From the cell containing the given text, extract its center point as (X, Y) coordinate. 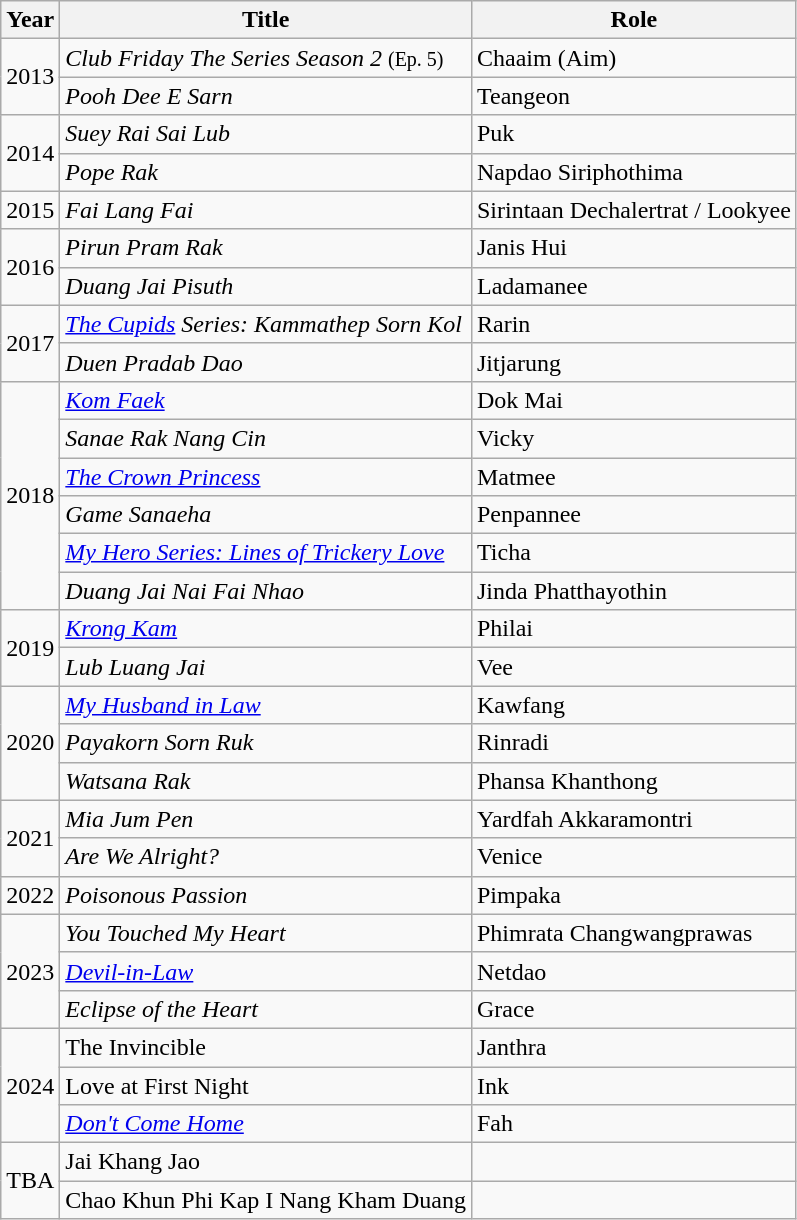
Yardfah Akkaramontri (634, 819)
2020 (30, 743)
Netdao (634, 971)
Sirintaan Dechalertrat / Lookyee (634, 210)
Jitjarung (634, 362)
Title (266, 20)
The Cupids Series: Kammathep Sorn Kol (266, 324)
2021 (30, 838)
Jai Khang Jao (266, 1162)
Club Friday The Series Season 2 (Ep. 5) (266, 58)
Devil-in-Law (266, 971)
Pope Rak (266, 172)
Jinda Phatthayothin (634, 591)
Krong Kam (266, 629)
2019 (30, 648)
Puk (634, 134)
2013 (30, 77)
Kom Faek (266, 400)
Game Sanaeha (266, 515)
Suey Rai Sai Lub (266, 134)
Pirun Pram Rak (266, 248)
Mia Jum Pen (266, 819)
Pooh Dee E Sarn (266, 96)
Chaaim (Aim) (634, 58)
Chao Khun Phi Kap I Nang Kham Duang (266, 1200)
2023 (30, 971)
Sanae Rak Nang Cin (266, 438)
Duang Jai Nai Fai Nhao (266, 591)
2014 (30, 153)
TBA (30, 1181)
Duen Pradab Dao (266, 362)
Janis Hui (634, 248)
Phansa Khanthong (634, 781)
Janthra (634, 1047)
Payakorn Sorn Ruk (266, 743)
Lub Luang Jai (266, 667)
Philai (634, 629)
Eclipse of the Heart (266, 1009)
Year (30, 20)
My Husband in Law (266, 705)
Ink (634, 1085)
Penpannee (634, 515)
Kawfang (634, 705)
Rarin (634, 324)
Poisonous Passion (266, 895)
Matmee (634, 477)
My Hero Series: Lines of Trickery Love (266, 553)
Love at First Night (266, 1085)
Vee (634, 667)
Fah (634, 1124)
Dok Mai (634, 400)
2015 (30, 210)
Fai Lang Fai (266, 210)
Vicky (634, 438)
2018 (30, 495)
Duang Jai Pisuth (266, 286)
Venice (634, 857)
2022 (30, 895)
Pimpaka (634, 895)
Rinradi (634, 743)
You Touched My Heart (266, 933)
Don't Come Home (266, 1124)
Grace (634, 1009)
Watsana Rak (266, 781)
Role (634, 20)
The Invincible (266, 1047)
Napdao Siriphothima (634, 172)
Are We Alright? (266, 857)
2024 (30, 1085)
2016 (30, 267)
Phimrata Changwangprawas (634, 933)
2017 (30, 343)
The Crown Princess (266, 477)
Ticha (634, 553)
Ladamanee (634, 286)
Teangeon (634, 96)
